Provide the [X, Y] coordinate of the cell's center where the given text is located.  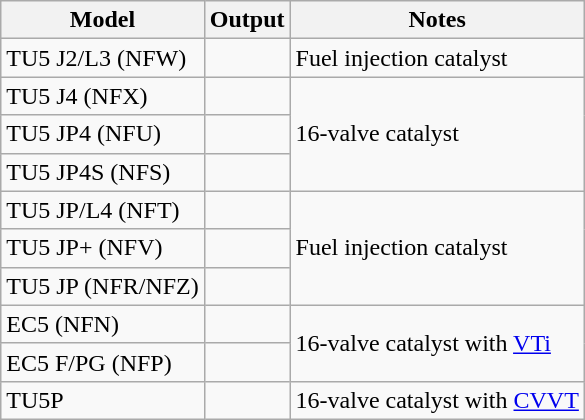
16-valve catalyst [437, 134]
EC5 (NFN) [103, 324]
TU5 JP/L4 (NFT) [103, 210]
TU5 J4 (NFX) [103, 96]
Notes [437, 20]
Output [247, 20]
EC5 F/PG (NFP) [103, 362]
16-valve catalyst with CVVT [437, 400]
TU5 JP (NFR/NFZ) [103, 286]
TU5 JP+ (NFV) [103, 248]
16-valve catalyst with VTi [437, 343]
TU5 JP4 (NFU) [103, 134]
TU5 J2/L3 (NFW) [103, 58]
TU5P [103, 400]
TU5 JP4S (NFS) [103, 172]
Model [103, 20]
